From the cell containing the given text, extract its center point as (X, Y) coordinate. 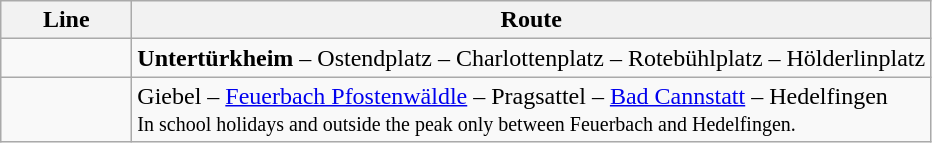
Route (532, 20)
Untertürkheim – Ostendplatz – Charlottenplatz – Rotebühlplatz – Hölderlinplatz (532, 58)
Line (66, 20)
